Search for the cell housing the specified text and yield its [x, y] center coordinate. 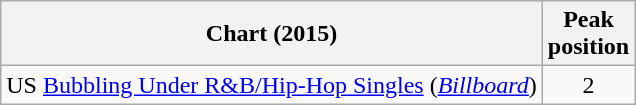
Peakposition [588, 34]
Chart (2015) [272, 34]
US Bubbling Under R&B/Hip-Hop Singles (Billboard) [272, 85]
2 [588, 85]
